From the cell containing the given text, extract its center point as (X, Y) coordinate. 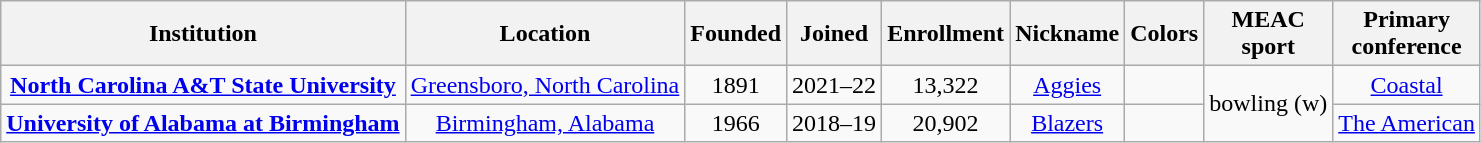
University of Alabama at Birmingham (203, 123)
Birmingham, Alabama (545, 123)
Aggies (1068, 85)
The American (1407, 123)
Colors (1164, 34)
20,902 (946, 123)
Primaryconference (1407, 34)
Enrollment (946, 34)
Greensboro, North Carolina (545, 85)
2018–19 (834, 123)
13,322 (946, 85)
Joined (834, 34)
Founded (736, 34)
Blazers (1068, 123)
Coastal (1407, 85)
1966 (736, 123)
North Carolina A&T State University (203, 85)
bowling (w) (1268, 104)
Nickname (1068, 34)
Institution (203, 34)
2021–22 (834, 85)
Location (545, 34)
1891 (736, 85)
MEACsport (1268, 34)
